For the text-containing cell, return its midpoint in [X, Y] coordinate format. 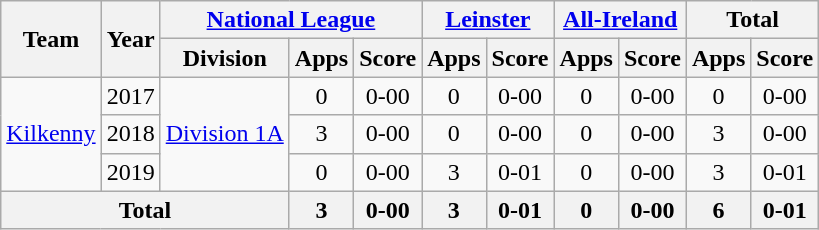
Year [130, 39]
Division [224, 58]
Team [51, 39]
All-Ireland [620, 20]
2018 [130, 134]
National League [290, 20]
Division 1A [224, 134]
2017 [130, 96]
6 [718, 210]
Leinster [488, 20]
Kilkenny [51, 134]
2019 [130, 172]
